Search for the cell housing the specified text and yield its [x, y] center coordinate. 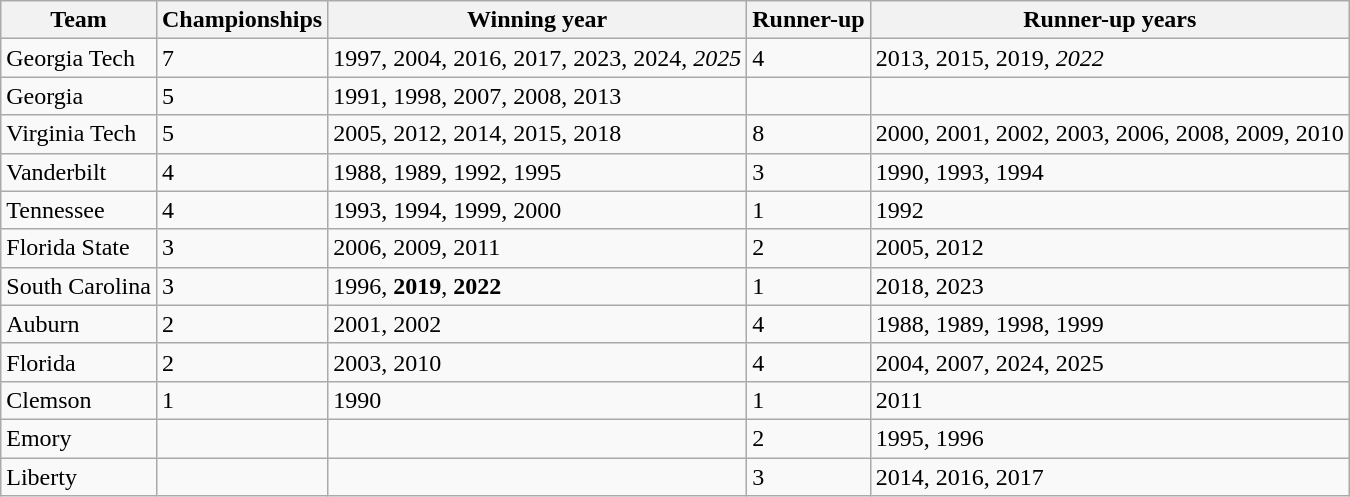
Championships [242, 20]
7 [242, 58]
2003, 2010 [538, 362]
1995, 1996 [1110, 438]
Auburn [79, 324]
2011 [1110, 400]
2004, 2007, 2024, 2025 [1110, 362]
2018, 2023 [1110, 286]
Vanderbilt [79, 172]
Emory [79, 438]
2000, 2001, 2002, 2003, 2006, 2008, 2009, 2010 [1110, 134]
Georgia Tech [79, 58]
Georgia [79, 96]
2006, 2009, 2011 [538, 248]
1990 [538, 400]
Florida [79, 362]
1988, 1989, 1992, 1995 [538, 172]
2005, 2012, 2014, 2015, 2018 [538, 134]
1988, 1989, 1998, 1999 [1110, 324]
2014, 2016, 2017 [1110, 477]
Winning year [538, 20]
Runner-up years [1110, 20]
1997, 2004, 2016, 2017, 2023, 2024, 2025 [538, 58]
1992 [1110, 210]
Florida State [79, 248]
2001, 2002 [538, 324]
8 [809, 134]
South Carolina [79, 286]
Virginia Tech [79, 134]
2005, 2012 [1110, 248]
1996, 2019, 2022 [538, 286]
Liberty [79, 477]
Runner-up [809, 20]
2013, 2015, 2019, 2022 [1110, 58]
1990, 1993, 1994 [1110, 172]
Clemson [79, 400]
1991, 1998, 2007, 2008, 2013 [538, 96]
Team [79, 20]
1993, 1994, 1999, 2000 [538, 210]
Tennessee [79, 210]
